Provide the [X, Y] coordinate of the cell's center where the given text is located.  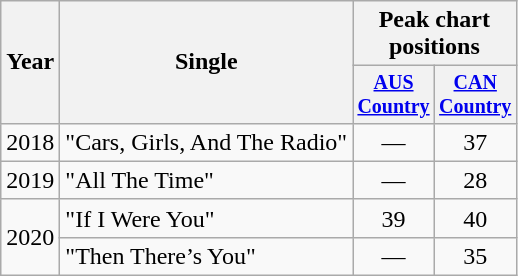
2019 [30, 180]
40 [475, 218]
2020 [30, 237]
2018 [30, 142]
"All The Time" [206, 180]
Single [206, 62]
Year [30, 62]
Peak chartpositions [434, 34]
"If I Were You" [206, 218]
35 [475, 256]
"Cars, Girls, And The Radio" [206, 142]
"Then There’s You" [206, 256]
39 [394, 218]
CAN Country [475, 94]
AUS Country [394, 94]
37 [475, 142]
28 [475, 180]
